Output the (X, Y) coordinate of the center of the cell containing the given text.  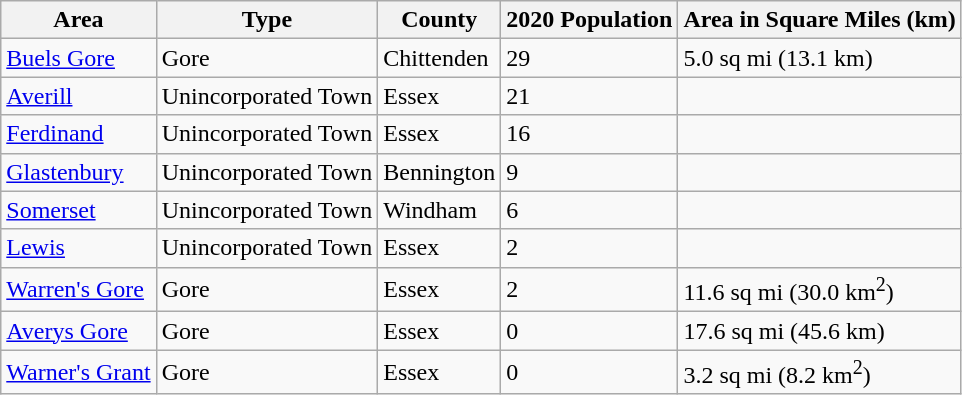
29 (590, 58)
9 (590, 172)
21 (590, 96)
Windham (440, 210)
Warren's Gore (78, 290)
Averill (78, 96)
Area (78, 20)
Averys Gore (78, 331)
Bennington (440, 172)
17.6 sq mi (45.6 km) (820, 331)
5.0 sq mi (13.1 km) (820, 58)
Type (267, 20)
Somerset (78, 210)
Area in Square Miles (km) (820, 20)
Ferdinand (78, 134)
Glastenbury (78, 172)
6 (590, 210)
Lewis (78, 248)
Chittenden (440, 58)
Buels Gore (78, 58)
2020 Population (590, 20)
16 (590, 134)
Warner's Grant (78, 372)
3.2 sq mi (8.2 km2) (820, 372)
11.6 sq mi (30.0 km2) (820, 290)
County (440, 20)
